For the text-containing cell, return its midpoint in (X, Y) coordinate format. 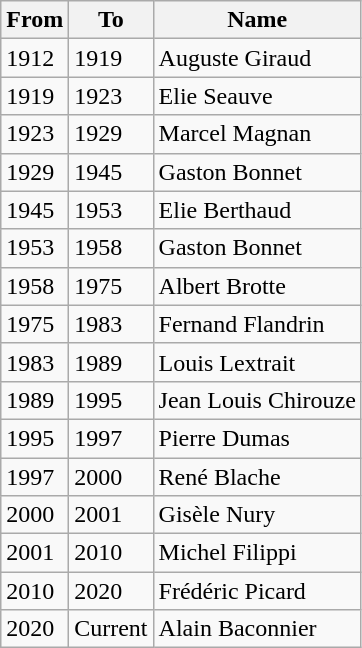
Fernand Flandrin (257, 324)
Pierre Dumas (257, 438)
Auguste Giraud (257, 58)
Marcel Magnan (257, 134)
Louis Lextrait (257, 362)
Alain Baconnier (257, 629)
To (111, 20)
From (35, 20)
René Blache (257, 477)
Name (257, 20)
Current (111, 629)
1912 (35, 58)
Albert Brotte (257, 286)
Gisèle Nury (257, 515)
Frédéric Picard (257, 591)
Jean Louis Chirouze (257, 400)
Elie Seauve (257, 96)
Elie Berthaud (257, 210)
Michel Filippi (257, 553)
